Detect which cell encompasses the target text, then output its (x, y) center coordinate. 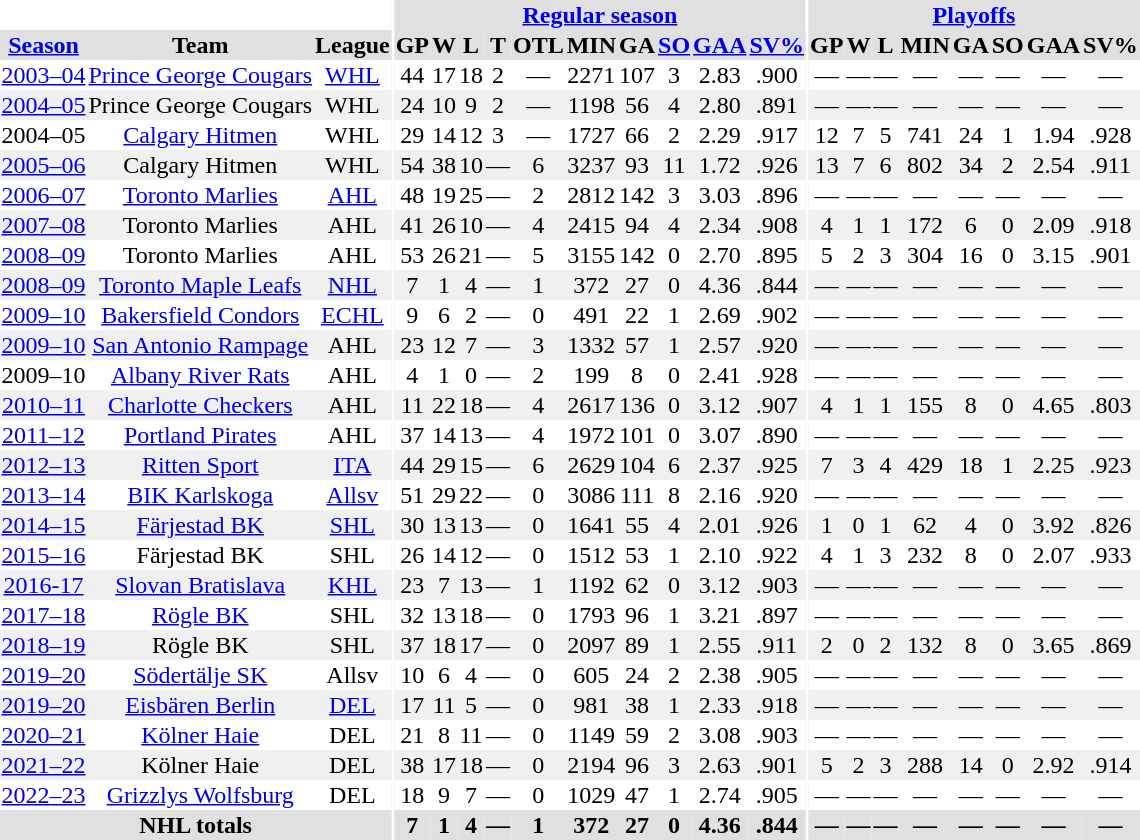
981 (591, 705)
51 (412, 495)
Eisbären Berlin (200, 705)
429 (925, 465)
T (498, 45)
741 (925, 135)
2097 (591, 645)
.922 (777, 555)
1.72 (720, 165)
.897 (777, 615)
Playoffs (974, 15)
3.07 (720, 435)
1149 (591, 735)
136 (638, 405)
Season (44, 45)
605 (591, 675)
2.63 (720, 765)
93 (638, 165)
2.33 (720, 705)
94 (638, 225)
155 (925, 405)
1972 (591, 435)
2021–22 (44, 765)
1512 (591, 555)
15 (472, 465)
1793 (591, 615)
.895 (777, 255)
.891 (777, 105)
55 (638, 525)
1192 (591, 585)
.908 (777, 225)
2017–18 (44, 615)
2018–19 (44, 645)
2.16 (720, 495)
.896 (777, 195)
.890 (777, 435)
2.38 (720, 675)
104 (638, 465)
Grizzlys Wolfsburg (200, 795)
199 (591, 375)
.917 (777, 135)
Ritten Sport (200, 465)
2812 (591, 195)
107 (638, 75)
2012–13 (44, 465)
2.10 (720, 555)
.869 (1111, 645)
OTL (539, 45)
47 (638, 795)
2.25 (1053, 465)
491 (591, 315)
3.08 (720, 735)
2.09 (1053, 225)
19 (444, 195)
Toronto Maple Leafs (200, 285)
2.92 (1053, 765)
3.92 (1053, 525)
2.37 (720, 465)
1.94 (1053, 135)
802 (925, 165)
172 (925, 225)
2.29 (720, 135)
2011–12 (44, 435)
.925 (777, 465)
111 (638, 495)
.923 (1111, 465)
1198 (591, 105)
.826 (1111, 525)
3.21 (720, 615)
.902 (777, 315)
4.65 (1053, 405)
2015–16 (44, 555)
3237 (591, 165)
2617 (591, 405)
288 (925, 765)
2020–21 (44, 735)
1641 (591, 525)
NHL totals (196, 825)
.907 (777, 405)
San Antonio Rampage (200, 345)
41 (412, 225)
KHL (353, 585)
57 (638, 345)
66 (638, 135)
2.83 (720, 75)
2007–08 (44, 225)
59 (638, 735)
2014–15 (44, 525)
2016-17 (44, 585)
2.01 (720, 525)
34 (970, 165)
101 (638, 435)
2.57 (720, 345)
2.80 (720, 105)
3.03 (720, 195)
ECHL (353, 315)
1029 (591, 795)
48 (412, 195)
Slovan Bratislava (200, 585)
2005–06 (44, 165)
2629 (591, 465)
132 (925, 645)
2194 (591, 765)
3.65 (1053, 645)
NHL (353, 285)
.933 (1111, 555)
League (353, 45)
304 (925, 255)
ITA (353, 465)
Team (200, 45)
2.70 (720, 255)
89 (638, 645)
3155 (591, 255)
2.07 (1053, 555)
2.34 (720, 225)
Bakersfield Condors (200, 315)
.914 (1111, 765)
Portland Pirates (200, 435)
1727 (591, 135)
16 (970, 255)
2022–23 (44, 795)
232 (925, 555)
2271 (591, 75)
2.69 (720, 315)
1332 (591, 345)
30 (412, 525)
2010–11 (44, 405)
3086 (591, 495)
Albany River Rats (200, 375)
2.54 (1053, 165)
2006–07 (44, 195)
25 (472, 195)
2013–14 (44, 495)
Charlotte Checkers (200, 405)
32 (412, 615)
.900 (777, 75)
56 (638, 105)
.803 (1111, 405)
Regular season (600, 15)
2.74 (720, 795)
54 (412, 165)
3.15 (1053, 255)
2415 (591, 225)
2.41 (720, 375)
BIK Karlskoga (200, 495)
2003–04 (44, 75)
2.55 (720, 645)
Södertälje SK (200, 675)
